Detect which cell encompasses the target text, then output its (x, y) center coordinate. 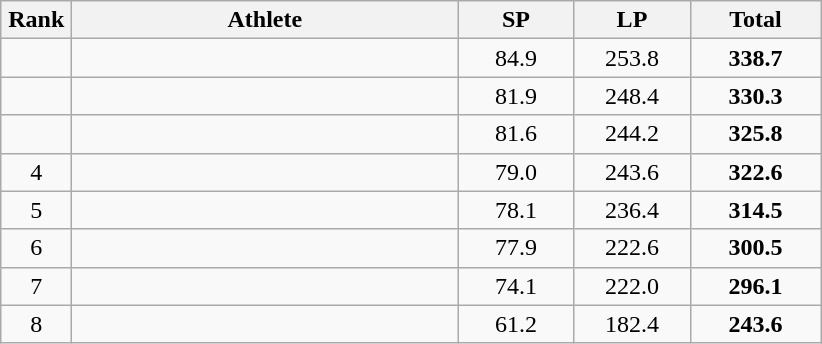
81.9 (516, 96)
322.6 (756, 172)
8 (36, 324)
74.1 (516, 286)
79.0 (516, 172)
236.4 (632, 210)
222.0 (632, 286)
5 (36, 210)
78.1 (516, 210)
7 (36, 286)
Total (756, 20)
84.9 (516, 58)
182.4 (632, 324)
314.5 (756, 210)
222.6 (632, 248)
Athlete (265, 20)
LP (632, 20)
77.9 (516, 248)
325.8 (756, 134)
300.5 (756, 248)
253.8 (632, 58)
330.3 (756, 96)
SP (516, 20)
244.2 (632, 134)
338.7 (756, 58)
4 (36, 172)
296.1 (756, 286)
81.6 (516, 134)
248.4 (632, 96)
6 (36, 248)
Rank (36, 20)
61.2 (516, 324)
